Extract the [X, Y] coordinate from the center of the cell holding the provided text.  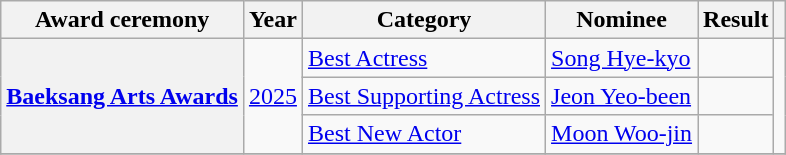
Award ceremony [122, 20]
Best Supporting Actress [424, 96]
2025 [272, 96]
Nominee [622, 20]
Category [424, 20]
Best Actress [424, 58]
Result [736, 20]
Year [272, 20]
Moon Woo-jin [622, 134]
Song Hye-kyo [622, 58]
Baeksang Arts Awards [122, 96]
Jeon Yeo-been [622, 96]
Best New Actor [424, 134]
